Detect which cell encompasses the target text, then output its (X, Y) center coordinate. 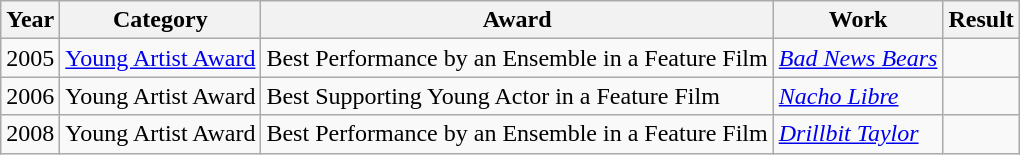
2005 (30, 58)
Category (160, 20)
Nacho Libre (858, 96)
Best Supporting Young Actor in a Feature Film (517, 96)
Result (981, 20)
Award (517, 20)
Year (30, 20)
2006 (30, 96)
Drillbit Taylor (858, 134)
Bad News Bears (858, 58)
Work (858, 20)
2008 (30, 134)
